Locate the cell with the specified text and output its (x, y) center coordinate. 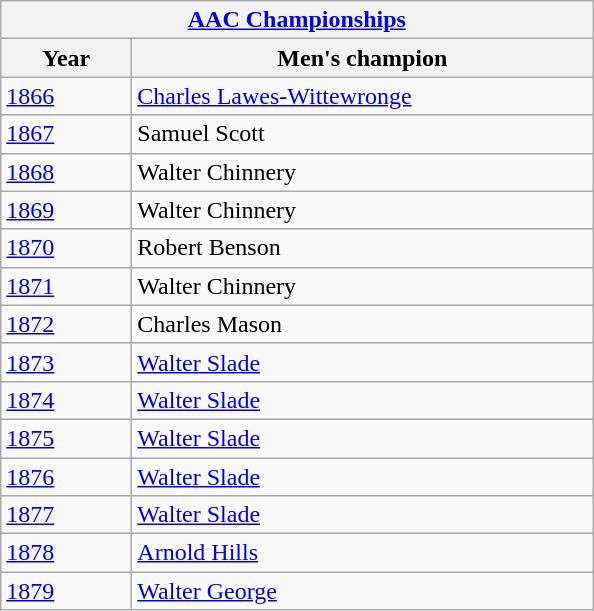
1868 (66, 172)
Year (66, 58)
1871 (66, 286)
AAC Championships (297, 20)
1878 (66, 553)
1873 (66, 362)
1875 (66, 438)
Charles Mason (362, 324)
Walter George (362, 591)
Men's champion (362, 58)
Charles Lawes-Wittewronge (362, 96)
1877 (66, 515)
1870 (66, 248)
1879 (66, 591)
1869 (66, 210)
Robert Benson (362, 248)
1874 (66, 400)
1867 (66, 134)
1876 (66, 477)
Arnold Hills (362, 553)
1872 (66, 324)
1866 (66, 96)
Samuel Scott (362, 134)
